Determine the [x, y] coordinate at the center of the cell enclosing the given text.  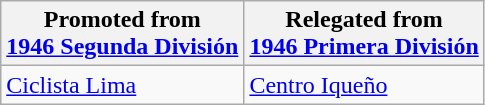
Relegated from1946 Primera División [364, 34]
Ciclista Lima [122, 85]
Centro Iqueño [364, 85]
Promoted from1946 Segunda División [122, 34]
